Provide the (X, Y) coordinate of the cell's center where the given text is located.  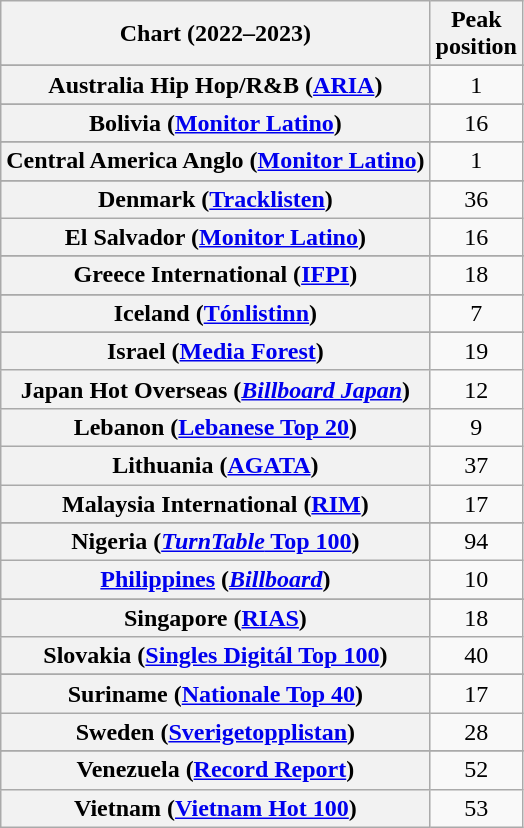
Peakposition (476, 34)
Malaysia International (RIM) (216, 503)
Australia Hip Hop/R&B (ARIA) (216, 85)
37 (476, 465)
Bolivia (Monitor Latino) (216, 123)
Central America Anglo (Monitor Latino) (216, 161)
19 (476, 351)
Venezuela (Record Report) (216, 770)
10 (476, 580)
Lithuania (AGATA) (216, 465)
Iceland (Tónlistinn) (216, 313)
Singapore (RIAS) (216, 618)
36 (476, 199)
Nigeria (TurnTable Top 100) (216, 542)
Suriname (Nationale Top 40) (216, 694)
9 (476, 427)
Greece International (IFPI) (216, 275)
52 (476, 770)
Japan Hot Overseas (Billboard Japan) (216, 389)
El Salvador (Monitor Latino) (216, 237)
Denmark (Tracklisten) (216, 199)
Sweden (Sverigetopplistan) (216, 732)
Lebanon (Lebanese Top 20) (216, 427)
7 (476, 313)
53 (476, 808)
40 (476, 656)
Vietnam (Vietnam Hot 100) (216, 808)
12 (476, 389)
Chart (2022–2023) (216, 34)
94 (476, 542)
28 (476, 732)
Philippines (Billboard) (216, 580)
Israel (Media Forest) (216, 351)
Slovakia (Singles Digitál Top 100) (216, 656)
